Return (X, Y) of the center of cell containing provided text 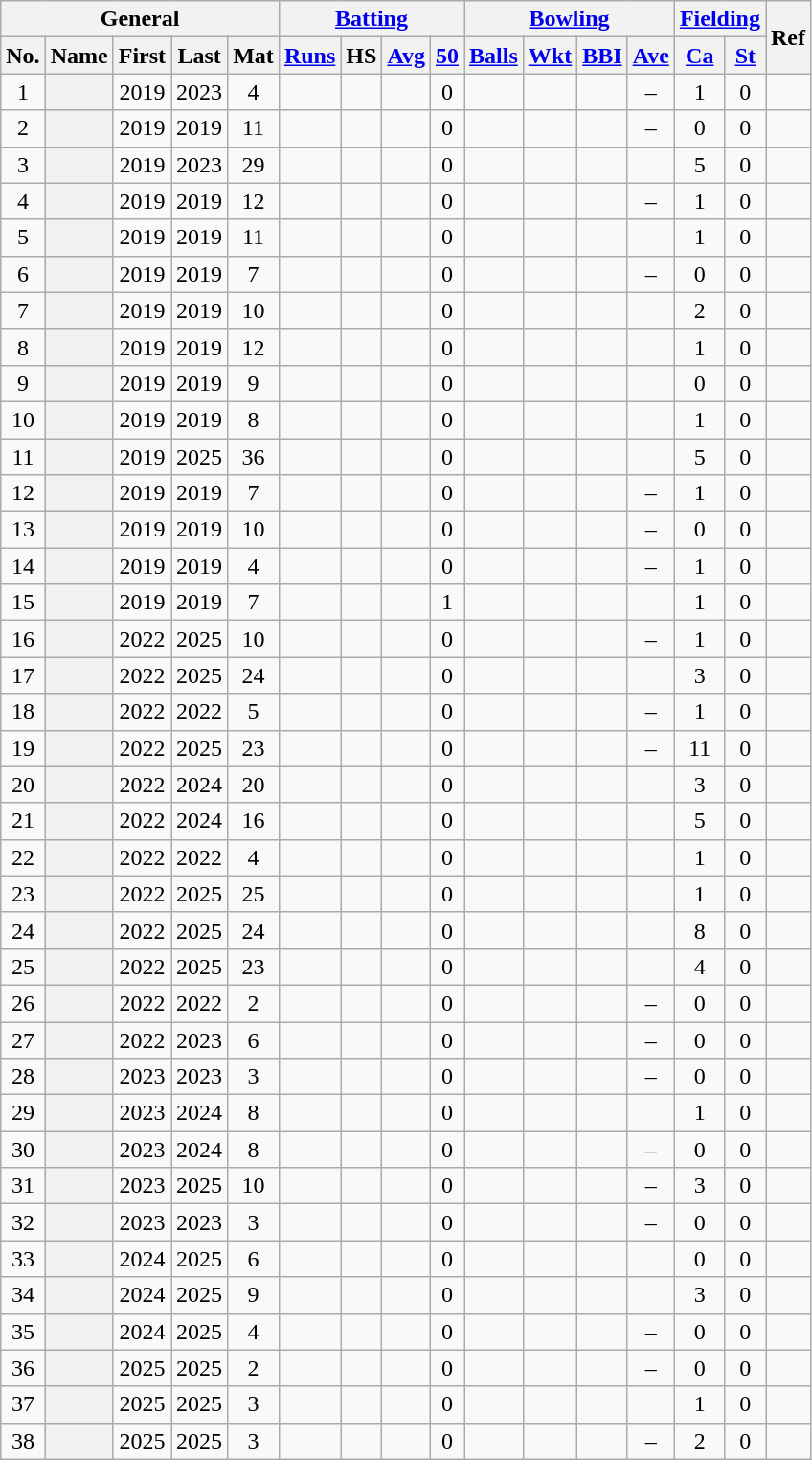
18 (23, 712)
General (140, 19)
Ave (651, 56)
33 (23, 1259)
HS (362, 56)
Last (199, 56)
34 (23, 1295)
50 (446, 56)
Bowling (570, 19)
Avg (406, 56)
15 (23, 603)
Balls (494, 56)
17 (23, 675)
13 (23, 530)
38 (23, 1441)
Name (79, 56)
Fielding (720, 19)
22 (23, 857)
Ref (789, 37)
28 (23, 1077)
Ca (699, 56)
Runs (309, 56)
Batting (372, 19)
14 (23, 566)
32 (23, 1222)
35 (23, 1332)
26 (23, 1003)
37 (23, 1404)
BBI (602, 56)
First (142, 56)
21 (23, 821)
St (745, 56)
No. (23, 56)
31 (23, 1186)
27 (23, 1039)
Mat (254, 56)
30 (23, 1150)
19 (23, 748)
Wkt (550, 56)
